Search for the cell housing the specified text and yield its (x, y) center coordinate. 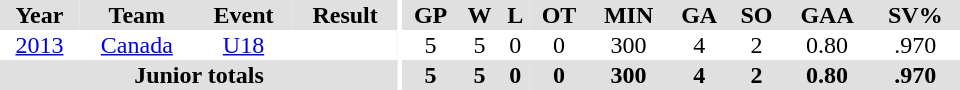
2013 (40, 45)
MIN (628, 15)
SO (756, 15)
GP (431, 15)
Junior totals (199, 75)
L (514, 15)
OT (559, 15)
SV% (916, 15)
U18 (244, 45)
Year (40, 15)
W (480, 15)
Event (244, 15)
Canada (137, 45)
Result (345, 15)
GAA (826, 15)
Team (137, 15)
GA (699, 15)
